Capture the cell that displays the provided text and extract its [x, y] central coordinate. 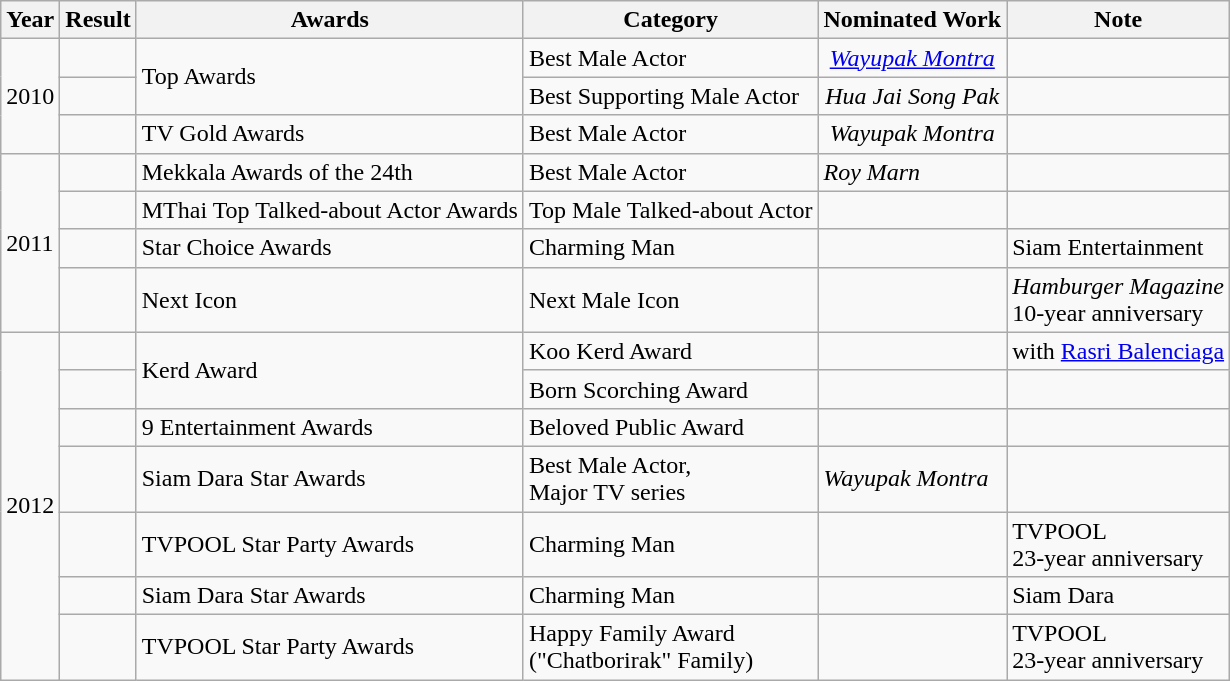
Best Male Actor,Major TV series [670, 478]
Awards [330, 20]
Best Supporting Male Actor [670, 96]
Beloved Public Award [670, 427]
Star Choice Awards [330, 248]
Nominated Work [912, 20]
2011 [30, 242]
TV Gold Awards [330, 134]
Born Scorching Award [670, 389]
Mekkala Awards of the 24th [330, 172]
Roy Marn [912, 172]
Result [98, 20]
Next Male Icon [670, 300]
Hamburger Magazine10-year anniversary [1118, 300]
Top Awards [330, 77]
Kerd Award [330, 370]
Siam Entertainment [1118, 248]
2010 [30, 96]
with Rasri Balenciaga [1118, 351]
Hua Jai Song Pak [912, 96]
9 Entertainment Awards [330, 427]
Next Icon [330, 300]
Year [30, 20]
Siam Dara [1118, 596]
Top Male Talked-about Actor [670, 210]
Note [1118, 20]
Koo Kerd Award [670, 351]
Happy Family Award("Chatborirak" Family) [670, 648]
Category [670, 20]
MThai Top Talked-about Actor Awards [330, 210]
2012 [30, 506]
